Identify which cell holds the provided text, then report its (X, Y) central coordinate. 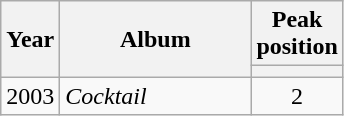
Year (30, 39)
Peak position (297, 34)
Album (156, 39)
Cocktail (156, 96)
2 (297, 96)
2003 (30, 96)
